Detect which cell encompasses the target text, then output its (X, Y) center coordinate. 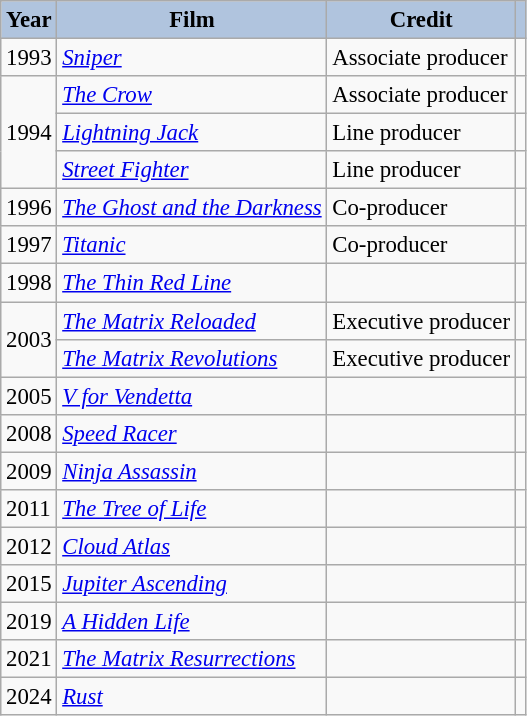
The Matrix Reloaded (192, 321)
Rust (192, 697)
The Tree of Life (192, 509)
Ninja Assassin (192, 471)
Cloud Atlas (192, 546)
2021 (29, 659)
A Hidden Life (192, 621)
1996 (29, 208)
2024 (29, 697)
1993 (29, 58)
1998 (29, 283)
2009 (29, 471)
2011 (29, 509)
The Matrix Resurrections (192, 659)
V for Vendetta (192, 396)
The Matrix Revolutions (192, 358)
Titanic (192, 245)
The Crow (192, 95)
The Ghost and the Darkness (192, 208)
2005 (29, 396)
2019 (29, 621)
2008 (29, 433)
Sniper (192, 58)
Credit (421, 20)
Jupiter Ascending (192, 584)
Street Fighter (192, 170)
Speed Racer (192, 433)
2012 (29, 546)
Film (192, 20)
2015 (29, 584)
Year (29, 20)
The Thin Red Line (192, 283)
1997 (29, 245)
2003 (29, 340)
Lightning Jack (192, 133)
1994 (29, 132)
